Pinpoint the cell where the given text exists, returning its (x, y) midpoint coordinate. 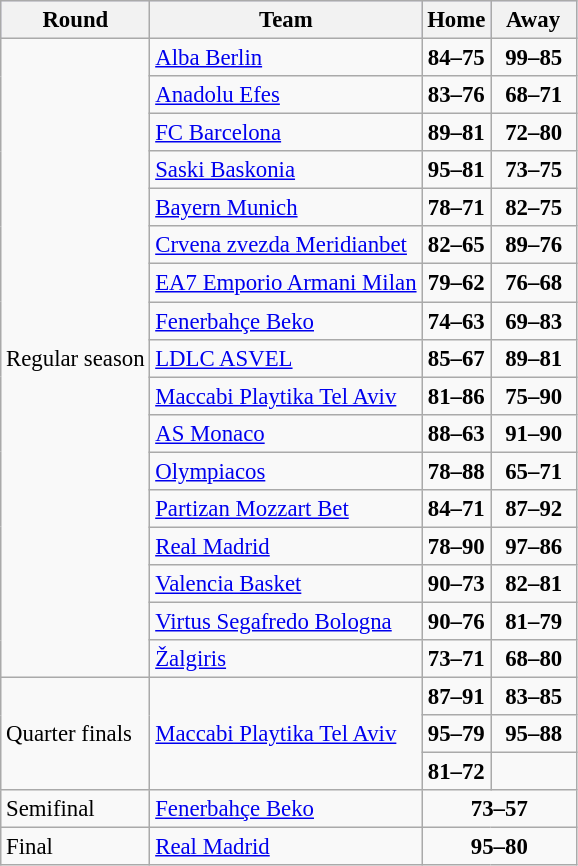
91–90 (534, 433)
85–67 (456, 358)
69–83 (534, 321)
72–80 (534, 133)
Semifinal (76, 809)
99–85 (534, 58)
Round (76, 20)
FC Barcelona (286, 133)
LDLC ASVEL (286, 358)
83–85 (534, 697)
89–76 (534, 245)
74–63 (456, 321)
Alba Berlin (286, 58)
78–90 (456, 546)
Valencia Basket (286, 584)
AS Monaco (286, 433)
Crvena zvezda Meridianbet (286, 245)
Final (76, 847)
97–86 (534, 546)
73–71 (456, 659)
Anadolu Efes (286, 95)
84–71 (456, 509)
81–79 (534, 621)
83–76 (456, 95)
EA7 Emporio Armani Milan (286, 283)
65–71 (534, 471)
Virtus Segafredo Bologna (286, 621)
82–75 (534, 208)
84–75 (456, 58)
95–79 (456, 734)
95–88 (534, 734)
Olympiacos (286, 471)
82–65 (456, 245)
Bayern Munich (286, 208)
78–88 (456, 471)
90–76 (456, 621)
Žalgiris (286, 659)
68–80 (534, 659)
73–75 (534, 170)
Home (456, 20)
87–92 (534, 509)
68–71 (534, 95)
88–63 (456, 433)
Away (534, 20)
Quarter finals (76, 734)
90–73 (456, 584)
78–71 (456, 208)
95–80 (500, 847)
82–81 (534, 584)
75–90 (534, 396)
81–72 (456, 772)
76–68 (534, 283)
95–81 (456, 170)
Partizan Mozzart Bet (286, 509)
Saski Baskonia (286, 170)
Regular season (76, 358)
Team (286, 20)
81–86 (456, 396)
79–62 (456, 283)
73–57 (500, 809)
87–91 (456, 697)
